Determine the (x, y) coordinate at the center of the cell enclosing the given text.  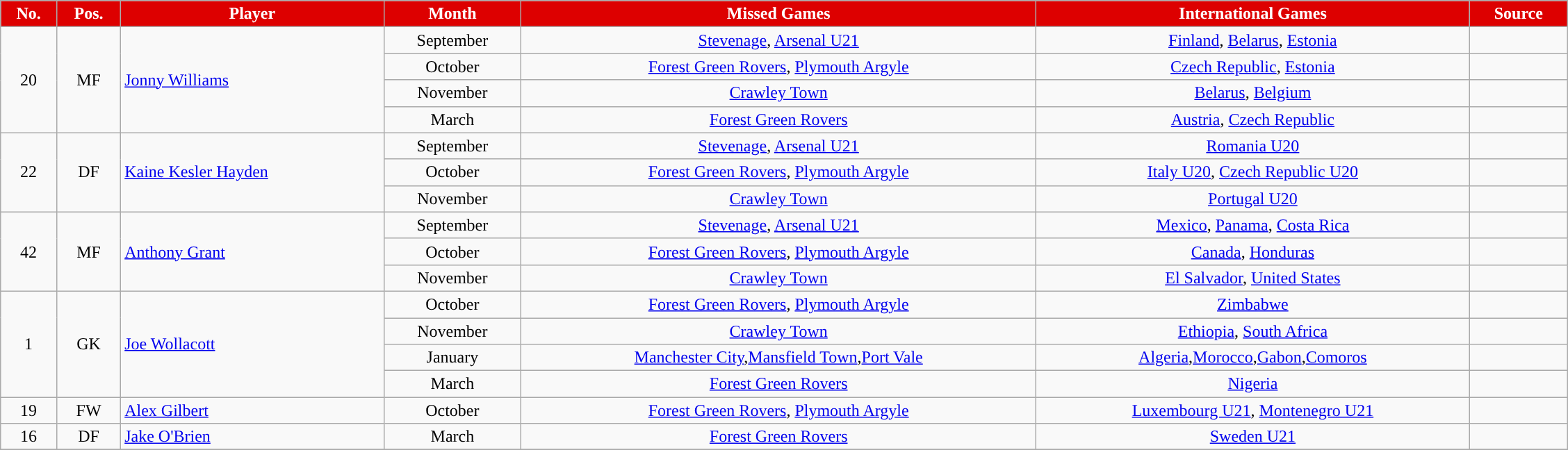
22 (29, 172)
Austria, Czech Republic (1252, 119)
FW (88, 410)
Missed Games (778, 14)
International Games (1252, 14)
El Salvador, United States (1252, 278)
Sweden U21 (1252, 437)
Luxembourg U21, Montenegro U21 (1252, 410)
No. (29, 14)
Algeria,Morocco,Gabon,Comoros (1252, 358)
Portugal U20 (1252, 199)
Mexico, Panama, Costa Rica (1252, 225)
16 (29, 437)
Joe Wollacott (252, 344)
Alex Gilbert (252, 410)
Belarus, Belgium (1252, 93)
Anthony Grant (252, 251)
Pos. (88, 14)
Canada, Honduras (1252, 251)
Player (252, 14)
19 (29, 410)
Jake O'Brien (252, 437)
Nigeria (1252, 384)
January (452, 358)
GK (88, 344)
42 (29, 251)
Czech Republic, Estonia (1252, 67)
1 (29, 344)
Romania U20 (1252, 146)
Ethiopia, South Africa (1252, 331)
Kaine Kesler Hayden (252, 172)
Jonny Williams (252, 80)
Month (452, 14)
Italy U20, Czech Republic U20 (1252, 172)
20 (29, 80)
Manchester City,Mansfield Town,Port Vale (778, 358)
Finland, Belarus, Estonia (1252, 40)
Zimbabwe (1252, 304)
Source (1518, 14)
